Capture the cell that displays the provided text and extract its (x, y) central coordinate. 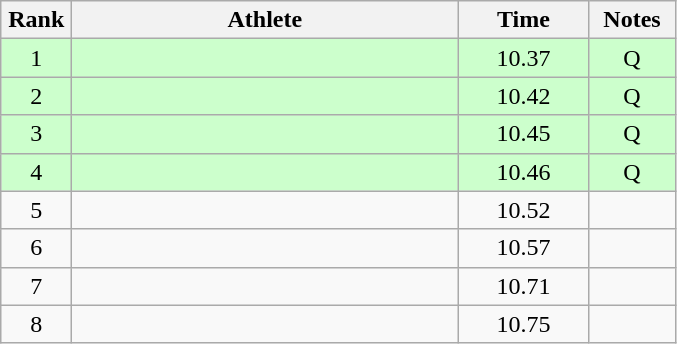
10.57 (524, 248)
Notes (632, 20)
8 (36, 324)
Time (524, 20)
5 (36, 210)
4 (36, 172)
10.42 (524, 96)
10.75 (524, 324)
10.45 (524, 134)
Rank (36, 20)
1 (36, 58)
10.52 (524, 210)
10.46 (524, 172)
3 (36, 134)
2 (36, 96)
Athlete (265, 20)
6 (36, 248)
10.37 (524, 58)
7 (36, 286)
10.71 (524, 286)
